Extract the (x, y) coordinate from the center of the cell holding the provided text.  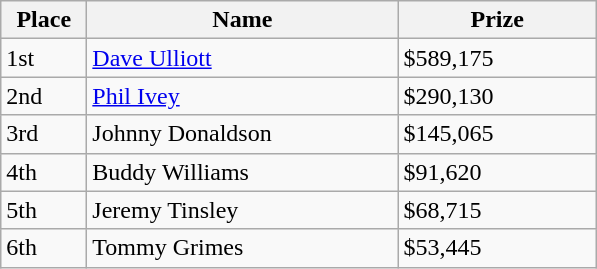
Buddy Williams (242, 172)
5th (44, 210)
$145,065 (498, 134)
4th (44, 172)
Name (242, 20)
$68,715 (498, 210)
Phil Ivey (242, 96)
3rd (44, 134)
Johnny Donaldson (242, 134)
$290,130 (498, 96)
$589,175 (498, 58)
$53,445 (498, 248)
Prize (498, 20)
Dave Ulliott (242, 58)
Jeremy Tinsley (242, 210)
$91,620 (498, 172)
Tommy Grimes (242, 248)
2nd (44, 96)
6th (44, 248)
Place (44, 20)
1st (44, 58)
